Extract the (X, Y) coordinate from the center of the cell holding the provided text.  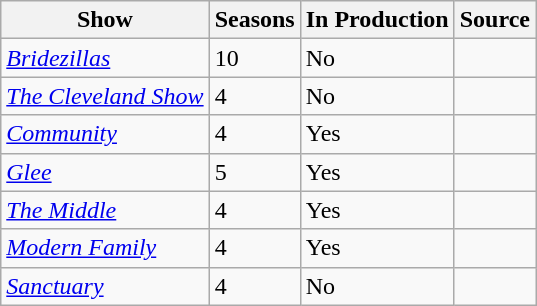
Seasons (254, 20)
The Middle (105, 210)
Sanctuary (105, 286)
Glee (105, 172)
Bridezillas (105, 58)
The Cleveland Show (105, 96)
In Production (377, 20)
Source (494, 20)
10 (254, 58)
Show (105, 20)
Modern Family (105, 248)
5 (254, 172)
Community (105, 134)
